Search for the cell housing the specified text and yield its [x, y] center coordinate. 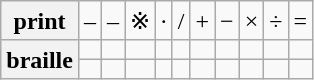
+ [202, 21]
÷ [276, 21]
· [164, 21]
print [40, 21]
− [228, 21]
/ [181, 21]
= [300, 21]
braille [40, 59]
× [252, 21]
※ [140, 21]
